Locate the cell with the specified text and output its [x, y] center coordinate. 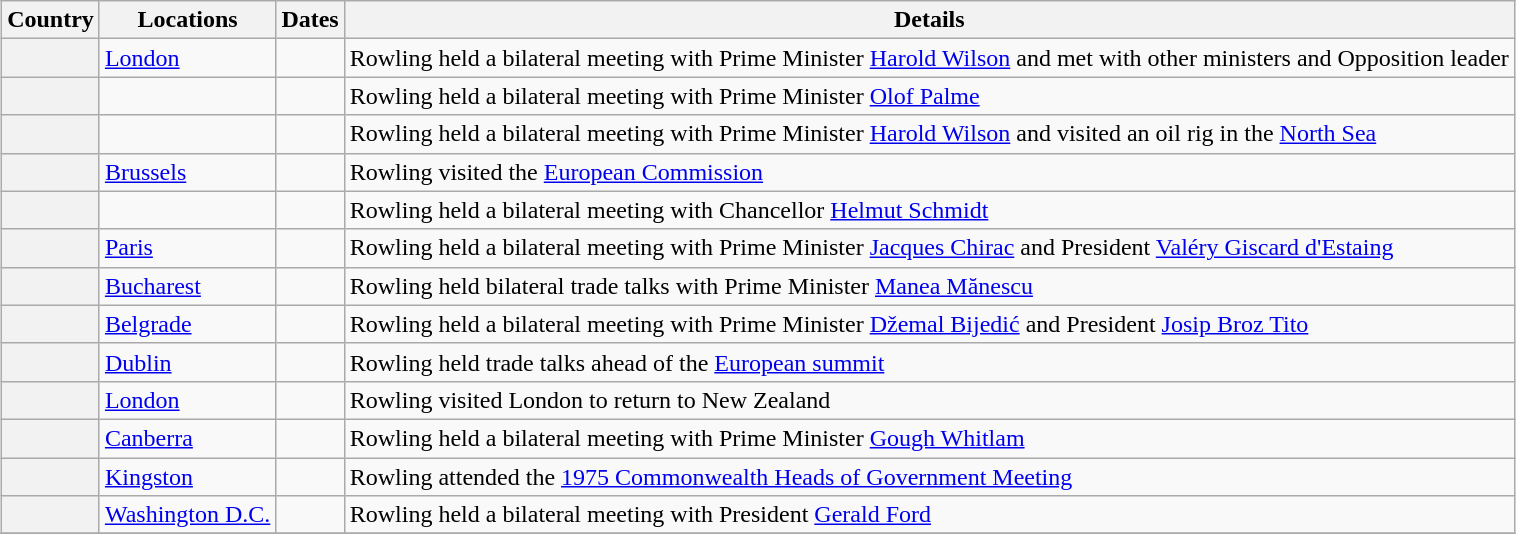
Rowling held a bilateral meeting with Prime Minister Gough Whitlam [929, 438]
Rowling held a bilateral meeting with Prime Minister Džemal Bijedić and President Josip Broz Tito [929, 324]
Rowling held a bilateral meeting with Prime Minister Jacques Chirac and President Valéry Giscard d'Estaing [929, 248]
Rowling held a bilateral meeting with Prime Minister Harold Wilson and visited an oil rig in the North Sea [929, 134]
Belgrade [187, 324]
Rowling held a bilateral meeting with Chancellor Helmut Schmidt [929, 210]
Rowling held bilateral trade talks with Prime Minister Manea Mănescu [929, 286]
Kingston [187, 477]
Paris [187, 248]
Details [929, 20]
Dates [310, 20]
Dublin [187, 362]
Country [51, 20]
Rowling held a bilateral meeting with President Gerald Ford [929, 515]
Rowling held a bilateral meeting with Prime Minister Olof Palme [929, 96]
Canberra [187, 438]
Rowling visited London to return to New Zealand [929, 400]
Washington D.C. [187, 515]
Bucharest [187, 286]
Brussels [187, 172]
Rowling attended the 1975 Commonwealth Heads of Government Meeting [929, 477]
Locations [187, 20]
Rowling held trade talks ahead of the European summit [929, 362]
Rowling held a bilateral meeting with Prime Minister Harold Wilson and met with other ministers and Opposition leader [929, 58]
Rowling visited the European Commission [929, 172]
